Search for the cell housing the specified text and yield its (x, y) center coordinate. 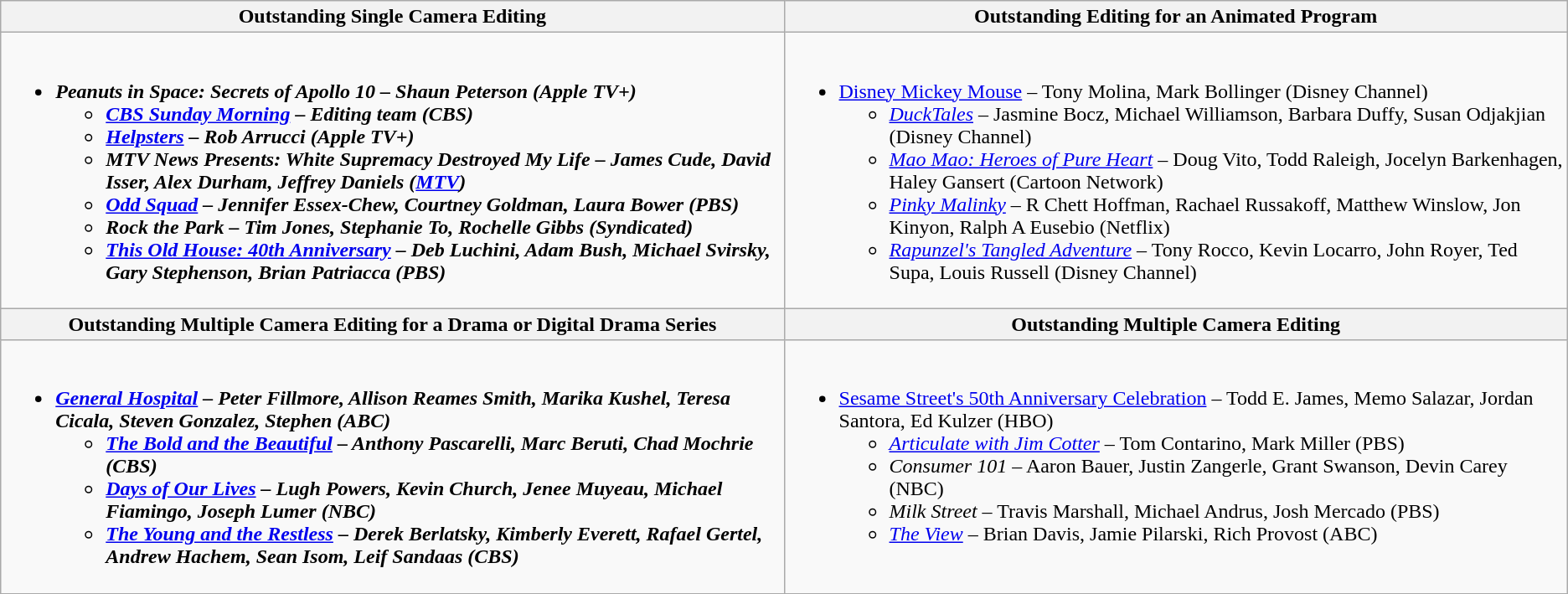
Outstanding Multiple Camera Editing for a Drama or Digital Drama Series (392, 324)
Outstanding Single Camera Editing (392, 17)
Outstanding Editing for an Animated Program (1176, 17)
Outstanding Multiple Camera Editing (1176, 324)
